Extract the [X, Y] coordinate from the center of the cell holding the provided text.  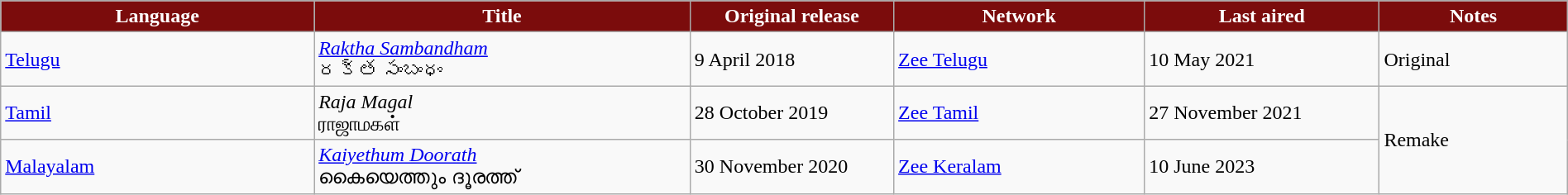
Zee Telugu [1019, 59]
Kaiyethum Doorath കൈയെത്തും ദൂരത്ത് [503, 167]
Zee Keralam [1019, 167]
Title [503, 17]
Language [157, 17]
Tamil [157, 112]
10 May 2021 [1262, 59]
30 November 2020 [791, 167]
Zee Tamil [1019, 112]
Last aired [1262, 17]
Notes [1474, 17]
Original release [791, 17]
27 November 2021 [1262, 112]
9 April 2018 [791, 59]
Remake [1474, 140]
Malayalam [157, 167]
Original [1474, 59]
Network [1019, 17]
28 October 2019 [791, 112]
Raja Magal ராஜாமகள் [503, 112]
Raktha Sambandham రక్త సంబంధం [503, 59]
Telugu [157, 59]
10 June 2023 [1262, 167]
